From the cell containing the given text, extract its center point as (x, y) coordinate. 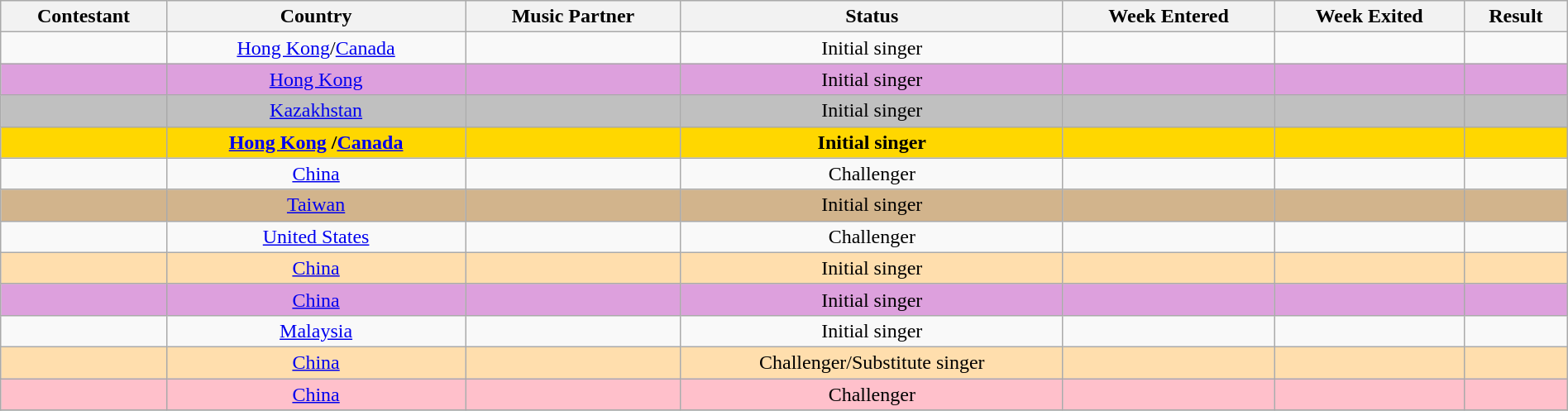
Hong Kong/Canada (316, 48)
Music Partner (573, 17)
Malaysia (316, 331)
Country (316, 17)
Week Entered (1168, 17)
Taiwan (316, 205)
Hong Kong /Canada (316, 142)
Contestant (84, 17)
Challenger/Substitute singer (872, 362)
Hong Kong (316, 79)
United States (316, 237)
Kazakhstan (316, 111)
Status (872, 17)
Week Exited (1370, 17)
Result (1517, 17)
